Pinpoint the cell where the given text exists, returning its [X, Y] midpoint coordinate. 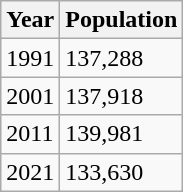
137,918 [122, 96]
Population [122, 20]
Year [30, 20]
2001 [30, 96]
139,981 [122, 134]
2021 [30, 172]
2011 [30, 134]
137,288 [122, 58]
133,630 [122, 172]
1991 [30, 58]
